Capture the cell that displays the provided text and extract its (x, y) central coordinate. 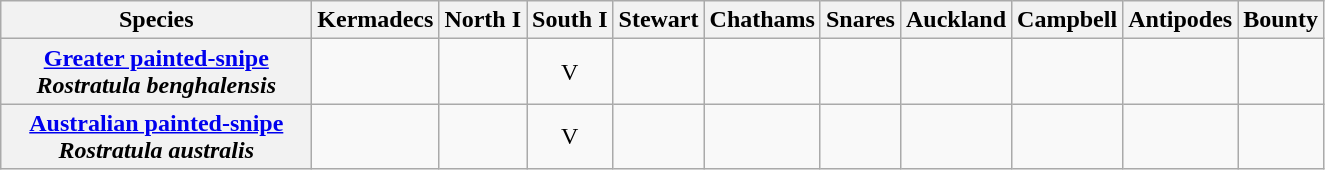
Stewart (658, 20)
Chathams (762, 20)
North I (483, 20)
Snares (860, 20)
Kermadecs (376, 20)
Campbell (1068, 20)
Auckland (956, 20)
Species (156, 20)
Australian painted-snipeRostratula australis (156, 136)
South I (570, 20)
Antipodes (1180, 20)
Greater painted-snipeRostratula benghalensis (156, 72)
Bounty (1281, 20)
